Provide the (x, y) coordinate of the cell's center where the given text is located.  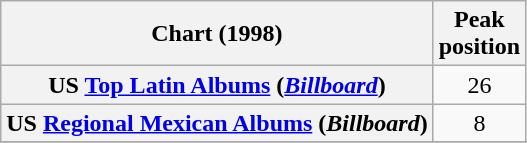
26 (479, 85)
Peakposition (479, 34)
US Regional Mexican Albums (Billboard) (217, 123)
8 (479, 123)
US Top Latin Albums (Billboard) (217, 85)
Chart (1998) (217, 34)
